Scan for the cell matching the given text and deliver its (X, Y) coordinate at center. 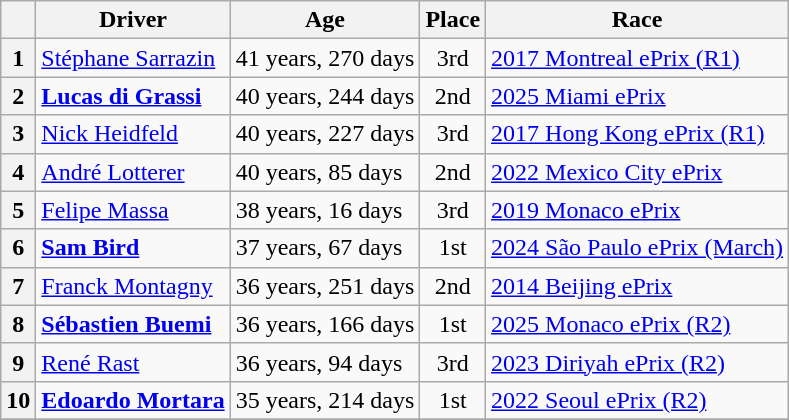
3 (18, 134)
2014 Beijing ePrix (638, 286)
Felipe Massa (133, 210)
2017 Montreal ePrix (R1) (638, 58)
Driver (133, 20)
André Lotterer (133, 172)
2 (18, 96)
Age (325, 20)
Race (638, 20)
4 (18, 172)
36 years, 166 days (325, 324)
Sébastien Buemi (133, 324)
38 years, 16 days (325, 210)
2017 Hong Kong ePrix (R1) (638, 134)
6 (18, 248)
2022 Seoul ePrix (R2) (638, 400)
40 years, 244 days (325, 96)
Franck Montagny (133, 286)
Stéphane Sarrazin (133, 58)
René Rast (133, 362)
36 years, 251 days (325, 286)
40 years, 85 days (325, 172)
Sam Bird (133, 248)
2025 Miami ePrix (638, 96)
9 (18, 362)
2024 São Paulo ePrix (March) (638, 248)
2019 Monaco ePrix (638, 210)
Edoardo Mortara (133, 400)
37 years, 67 days (325, 248)
1 (18, 58)
Place (453, 20)
2025 Monaco ePrix (R2) (638, 324)
41 years, 270 days (325, 58)
40 years, 227 days (325, 134)
8 (18, 324)
2023 Diriyah ePrix (R2) (638, 362)
10 (18, 400)
2022 Mexico City ePrix (638, 172)
7 (18, 286)
Nick Heidfeld (133, 134)
5 (18, 210)
35 years, 214 days (325, 400)
Lucas di Grassi (133, 96)
36 years, 94 days (325, 362)
